Pinpoint the cell where the given text exists, returning its [x, y] midpoint coordinate. 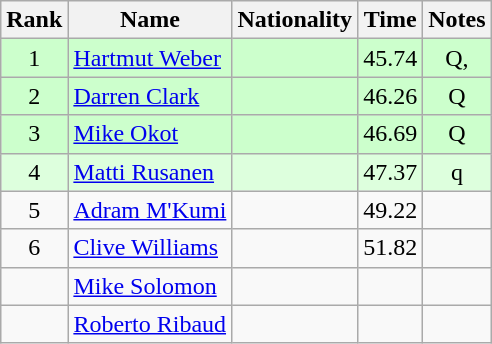
5 [34, 210]
Darren Clark [150, 96]
Q, [457, 58]
6 [34, 248]
51.82 [390, 248]
2 [34, 96]
Time [390, 20]
Roberto Ribaud [150, 324]
Mike Okot [150, 134]
Matti Rusanen [150, 172]
47.37 [390, 172]
45.74 [390, 58]
q [457, 172]
Adram M'Kumi [150, 210]
Clive Williams [150, 248]
Name [150, 20]
Hartmut Weber [150, 58]
4 [34, 172]
46.26 [390, 96]
Notes [457, 20]
46.69 [390, 134]
Mike Solomon [150, 286]
Nationality [295, 20]
49.22 [390, 210]
Rank [34, 20]
3 [34, 134]
1 [34, 58]
